For the text-containing cell, return its midpoint in [X, Y] coordinate format. 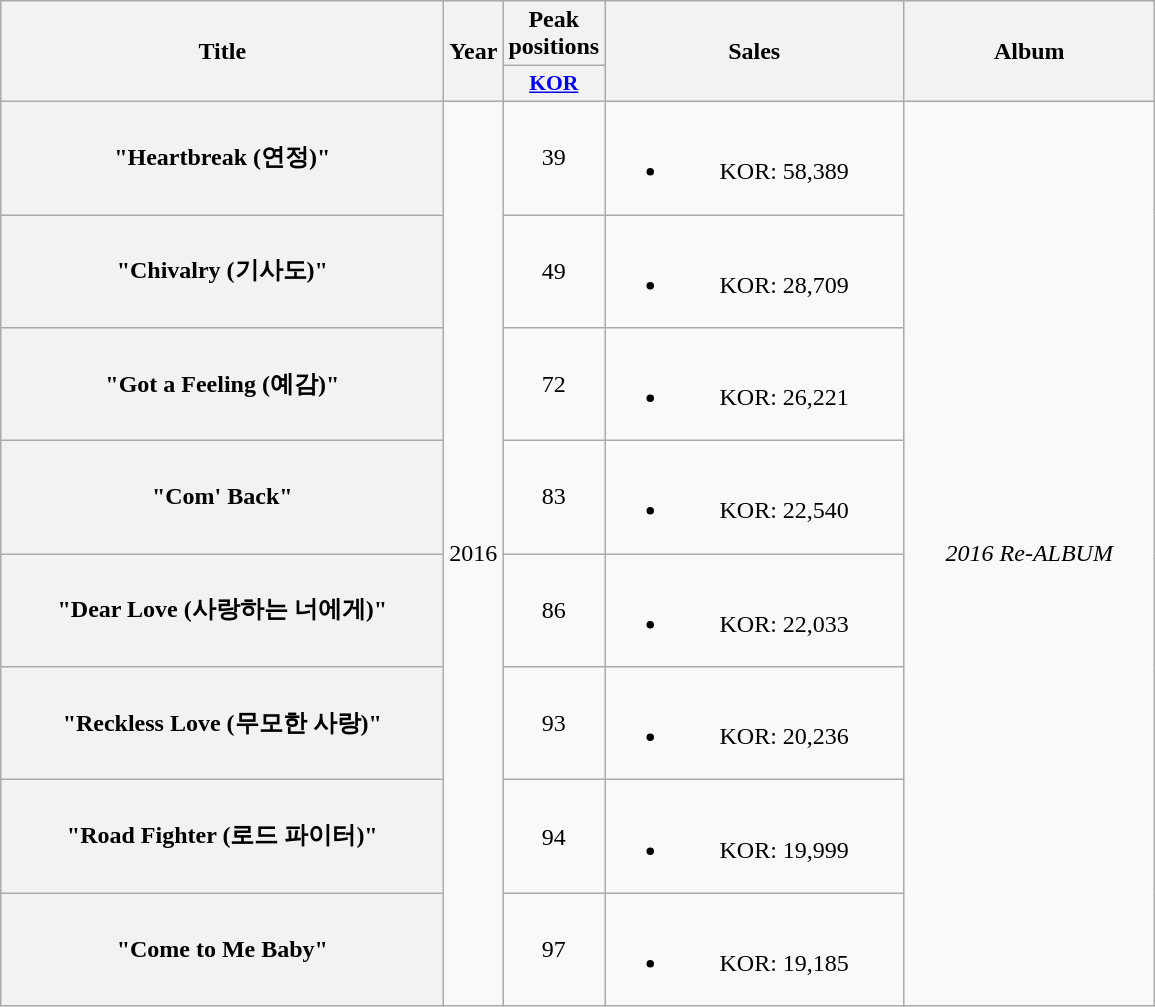
Album [1030, 52]
"Reckless Love (무모한 사랑)" [222, 724]
Year [474, 52]
"Road Fighter (로드 파이터)" [222, 836]
72 [554, 384]
"Come to Me Baby" [222, 950]
94 [554, 836]
Sales [754, 52]
2016 Re-ALBUM [1030, 553]
Title [222, 52]
KOR: 22,540 [754, 498]
2016 [474, 553]
86 [554, 610]
39 [554, 158]
KOR: 19,999 [754, 836]
KOR: 58,389 [754, 158]
"Dear Love (사랑하는 너에게)" [222, 610]
"Com' Back" [222, 498]
KOR [554, 84]
KOR: 22,033 [754, 610]
49 [554, 270]
"Chivalry (기사도)" [222, 270]
97 [554, 950]
Peak positions [554, 34]
KOR: 26,221 [754, 384]
KOR: 28,709 [754, 270]
"Got a Feeling (예감)" [222, 384]
KOR: 20,236 [754, 724]
83 [554, 498]
93 [554, 724]
KOR: 19,185 [754, 950]
"Heartbreak (연정)" [222, 158]
